Find where the given text appears and provide that cell's center as (X, Y) coordinate. 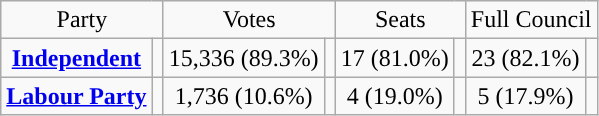
4 (19.0%) (394, 96)
15,336 (89.3%) (244, 58)
Votes (249, 20)
Full Council (531, 20)
Seats (400, 20)
23 (82.1%) (526, 58)
Labour Party (76, 96)
Party (82, 20)
Independent (76, 58)
1,736 (10.6%) (244, 96)
5 (17.9%) (526, 96)
17 (81.0%) (394, 58)
